Determine the [x, y] coordinate at the center of the cell enclosing the given text.  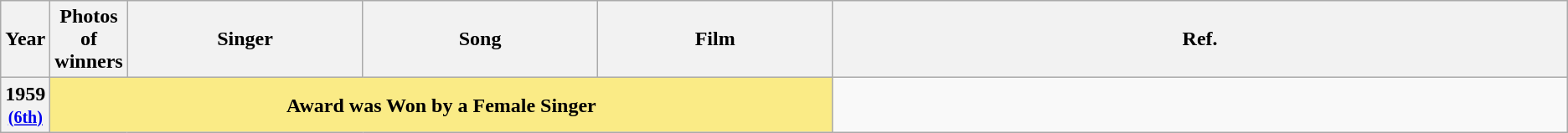
Singer [245, 39]
Award was Won by a Female Singer [441, 105]
Song [481, 39]
Ref. [1199, 39]
Year [25, 39]
Film [715, 39]
1959 (6th) [25, 105]
Photos of winners [89, 39]
